Pinpoint the cell where the given text exists, returning its (x, y) midpoint coordinate. 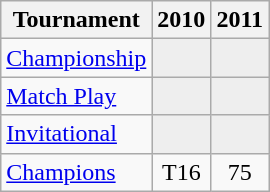
Champions (76, 172)
75 (240, 172)
T16 (182, 172)
Invitational (76, 134)
Match Play (76, 96)
Tournament (76, 20)
2011 (240, 20)
2010 (182, 20)
Championship (76, 58)
